Pinpoint the cell where the given text exists, returning its [X, Y] midpoint coordinate. 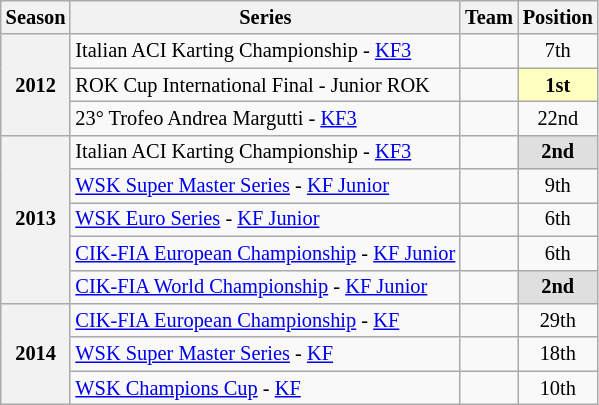
Team [489, 17]
18th [558, 354]
Series [265, 17]
Season [36, 17]
Position [558, 17]
7th [558, 51]
2014 [36, 354]
CIK-FIA World Championship - KF Junior [265, 287]
WSK Super Master Series - KF [265, 354]
CIK-FIA European Championship - KF [265, 320]
WSK Super Master Series - KF Junior [265, 186]
1st [558, 85]
WSK Euro Series - KF Junior [265, 219]
9th [558, 186]
CIK-FIA European Championship - KF Junior [265, 253]
10th [558, 388]
23° Trofeo Andrea Margutti - KF3 [265, 118]
2012 [36, 84]
29th [558, 320]
22nd [558, 118]
WSK Champions Cup - KF [265, 388]
ROK Cup International Final - Junior ROK [265, 85]
2013 [36, 219]
